Return [x, y] of the center of cell containing provided text 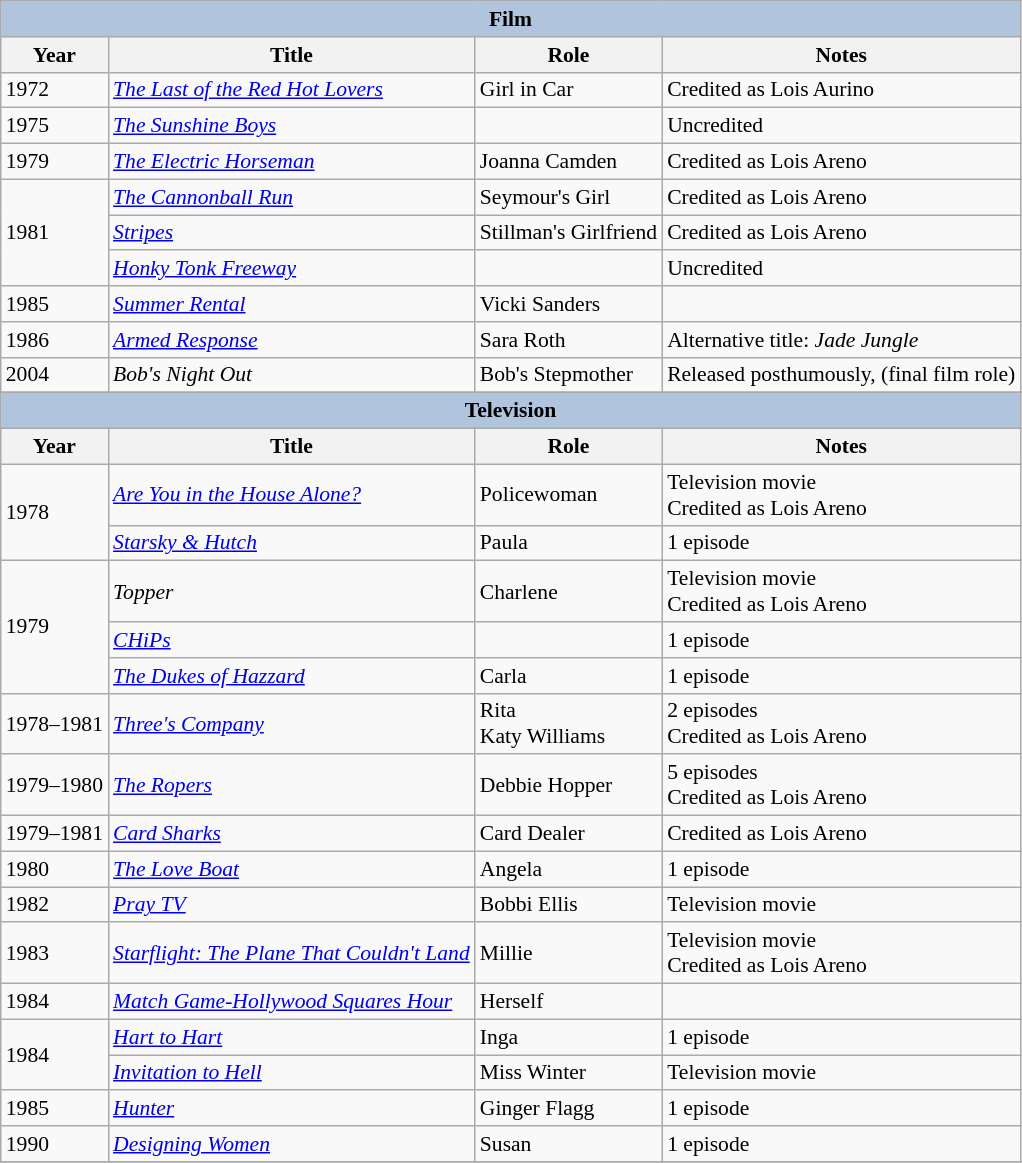
Pray TV [292, 905]
Designing Women [292, 1144]
Inga [568, 1037]
Hunter [292, 1109]
1986 [54, 340]
The Ropers [292, 786]
1972 [54, 90]
Starsky & Hutch [292, 543]
Carla [568, 676]
Policewoman [568, 494]
Card Sharks [292, 834]
1982 [54, 905]
1979–1981 [54, 834]
Match Game-Hollywood Squares Hour [292, 1002]
Television [511, 411]
1975 [54, 126]
Seymour's Girl [568, 197]
Starflight: The Plane That Couldn't Land [292, 954]
Girl in Car [568, 90]
1981 [54, 232]
Bob's Night Out [292, 375]
Vicki Sanders [568, 304]
The Electric Horseman [292, 162]
Credited as Lois Aurino [841, 90]
Honky Tonk Freeway [292, 269]
The Cannonball Run [292, 197]
Bob's Stepmother [568, 375]
1978–1981 [54, 724]
CHiPs [292, 640]
Stillman's Girlfriend [568, 233]
Joanna Camden [568, 162]
5 episodesCredited as Lois Areno [841, 786]
Ginger Flagg [568, 1109]
Card Dealer [568, 834]
Sara Roth [568, 340]
Charlene [568, 592]
Stripes [292, 233]
Armed Response [292, 340]
Susan [568, 1144]
Released posthumously, (final film role) [841, 375]
The Sunshine Boys [292, 126]
The Dukes of Hazzard [292, 676]
Film [511, 19]
1983 [54, 954]
Topper [292, 592]
2 episodesCredited as Lois Areno [841, 724]
Herself [568, 1002]
Are You in the House Alone? [292, 494]
Summer Rental [292, 304]
Bobbi Ellis [568, 905]
Angela [568, 869]
Debbie Hopper [568, 786]
RitaKaty Williams [568, 724]
Miss Winter [568, 1073]
Three's Company [292, 724]
1980 [54, 869]
Invitation to Hell [292, 1073]
2004 [54, 375]
Millie [568, 954]
The Love Boat [292, 869]
1978 [54, 512]
Hart to Hart [292, 1037]
1979–1980 [54, 786]
Alternative title: Jade Jungle [841, 340]
Paula [568, 543]
1990 [54, 1144]
The Last of the Red Hot Lovers [292, 90]
